Identify which cell holds the provided text, then report its (X, Y) central coordinate. 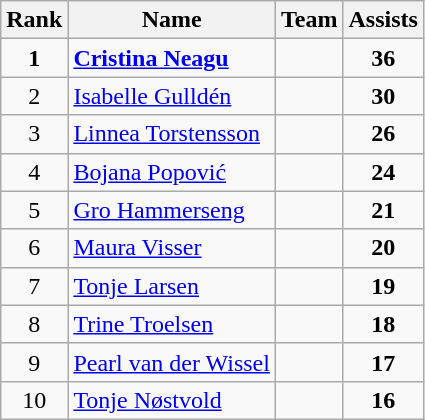
Maura Visser (172, 248)
Name (172, 20)
24 (383, 172)
20 (383, 248)
Pearl van der Wissel (172, 362)
Assists (383, 20)
1 (34, 58)
Linnea Torstensson (172, 134)
7 (34, 286)
Gro Hammerseng (172, 210)
Rank (34, 20)
18 (383, 324)
Trine Troelsen (172, 324)
26 (383, 134)
Bojana Popović (172, 172)
21 (383, 210)
36 (383, 58)
5 (34, 210)
17 (383, 362)
Team (309, 20)
Cristina Neagu (172, 58)
6 (34, 248)
19 (383, 286)
Tonje Nøstvold (172, 400)
30 (383, 96)
8 (34, 324)
16 (383, 400)
Isabelle Gulldén (172, 96)
Tonje Larsen (172, 286)
4 (34, 172)
2 (34, 96)
3 (34, 134)
10 (34, 400)
9 (34, 362)
